Provide the (X, Y) coordinate of the cell's center where the given text is located.  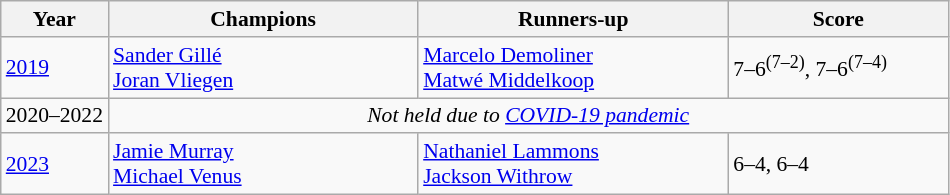
Champions (263, 19)
Nathaniel Lammons Jackson Withrow (573, 164)
2023 (54, 164)
Not held due to COVID-19 pandemic (528, 116)
Year (54, 19)
2020–2022 (54, 116)
7–6(7–2), 7–6(7–4) (838, 68)
Jamie Murray Michael Venus (263, 164)
Sander Gillé Joran Vliegen (263, 68)
Runners-up (573, 19)
Marcelo Demoliner Matwé Middelkoop (573, 68)
6–4, 6–4 (838, 164)
Score (838, 19)
2019 (54, 68)
